Identify which cell holds the provided text, then report its (x, y) central coordinate. 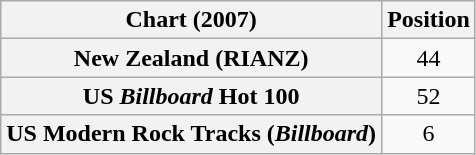
New Zealand (RIANZ) (192, 58)
Position (429, 20)
US Billboard Hot 100 (192, 96)
44 (429, 58)
US Modern Rock Tracks (Billboard) (192, 134)
52 (429, 96)
Chart (2007) (192, 20)
6 (429, 134)
